Extract the (x, y) coordinate from the center of the cell holding the provided text.  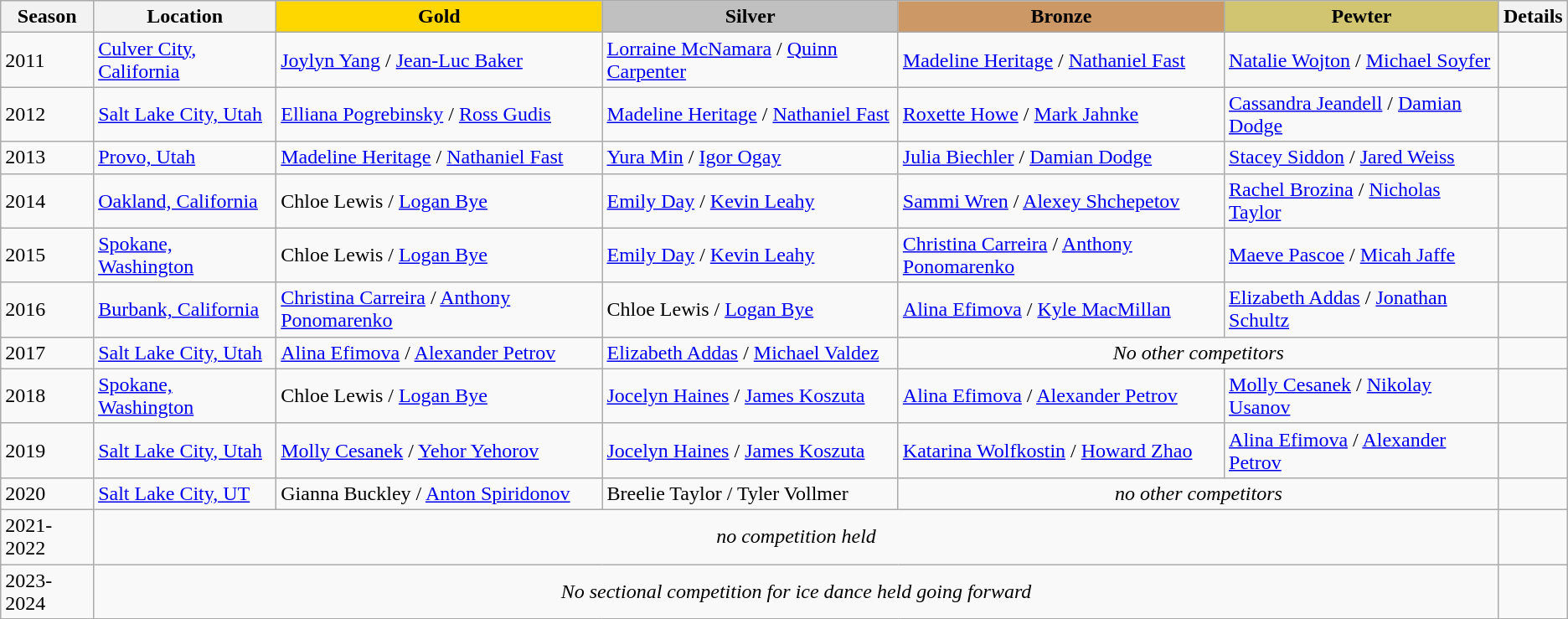
Stacey Siddon / Jared Weiss (1362, 157)
2023-2024 (47, 591)
Maeve Pascoe / Micah Jaffe (1362, 255)
Natalie Wojton / Michael Soyfer (1362, 60)
2020 (47, 493)
Details (1533, 17)
No sectional competition for ice dance held going forward (797, 591)
Joylyn Yang / Jean-Luc Baker (439, 60)
Cassandra Jeandell / Damian Dodge (1362, 114)
Yura Min / Igor Ogay (750, 157)
Sammi Wren / Alexey Shchepetov (1060, 201)
Season (47, 17)
Rachel Brozina / Nicholas Taylor (1362, 201)
No other competitors (1198, 353)
Roxette Howe / Mark Jahnke (1060, 114)
Katarina Wolfkostin / Howard Zhao (1060, 451)
Gianna Buckley / Anton Spiridonov (439, 493)
Breelie Taylor / Tyler Vollmer (750, 493)
2012 (47, 114)
Bronze (1060, 17)
2021-2022 (47, 536)
Salt Lake City, UT (185, 493)
2016 (47, 310)
2011 (47, 60)
2014 (47, 201)
Gold (439, 17)
Molly Cesanek / Yehor Yehorov (439, 451)
Pewter (1362, 17)
Burbank, California (185, 310)
Lorraine McNamara / Quinn Carpenter (750, 60)
2019 (47, 451)
Elizabeth Addas / Jonathan Schultz (1362, 310)
2017 (47, 353)
Silver (750, 17)
Provo, Utah (185, 157)
Oakland, California (185, 201)
Alina Efimova / Kyle MacMillan (1060, 310)
2015 (47, 255)
2013 (47, 157)
no other competitors (1198, 493)
Location (185, 17)
Elliana Pogrebinsky / Ross Gudis (439, 114)
Elizabeth Addas / Michael Valdez (750, 353)
Culver City, California (185, 60)
Molly Cesanek / Nikolay Usanov (1362, 395)
2018 (47, 395)
Julia Biechler / Damian Dodge (1060, 157)
no competition held (797, 536)
